For the text-containing cell, return its midpoint in (X, Y) coordinate format. 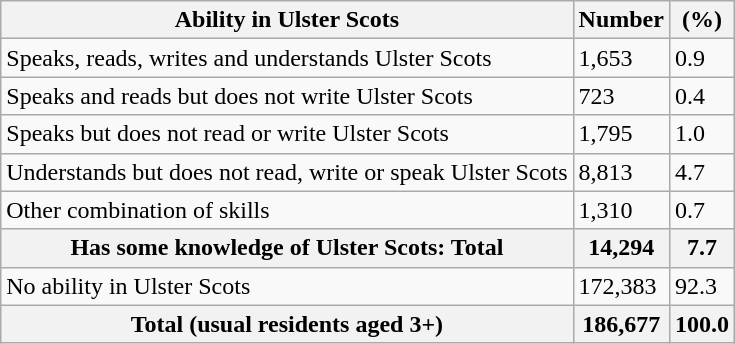
723 (621, 96)
100.0 (702, 324)
4.7 (702, 172)
186,677 (621, 324)
1,310 (621, 210)
Speaks and reads but does not write Ulster Scots (287, 96)
(%) (702, 20)
8,813 (621, 172)
0.4 (702, 96)
Other combination of skills (287, 210)
No ability in Ulster Scots (287, 286)
Speaks, reads, writes and understands Ulster Scots (287, 58)
0.9 (702, 58)
1,653 (621, 58)
92.3 (702, 286)
172,383 (621, 286)
Understands but does not read, write or speak Ulster Scots (287, 172)
7.7 (702, 248)
Number (621, 20)
Ability in Ulster Scots (287, 20)
0.7 (702, 210)
Total (usual residents aged 3+) (287, 324)
1.0 (702, 134)
14,294 (621, 248)
1,795 (621, 134)
Has some knowledge of Ulster Scots: Total (287, 248)
Speaks but does not read or write Ulster Scots (287, 134)
